Detect which cell encompasses the target text, then output its (x, y) center coordinate. 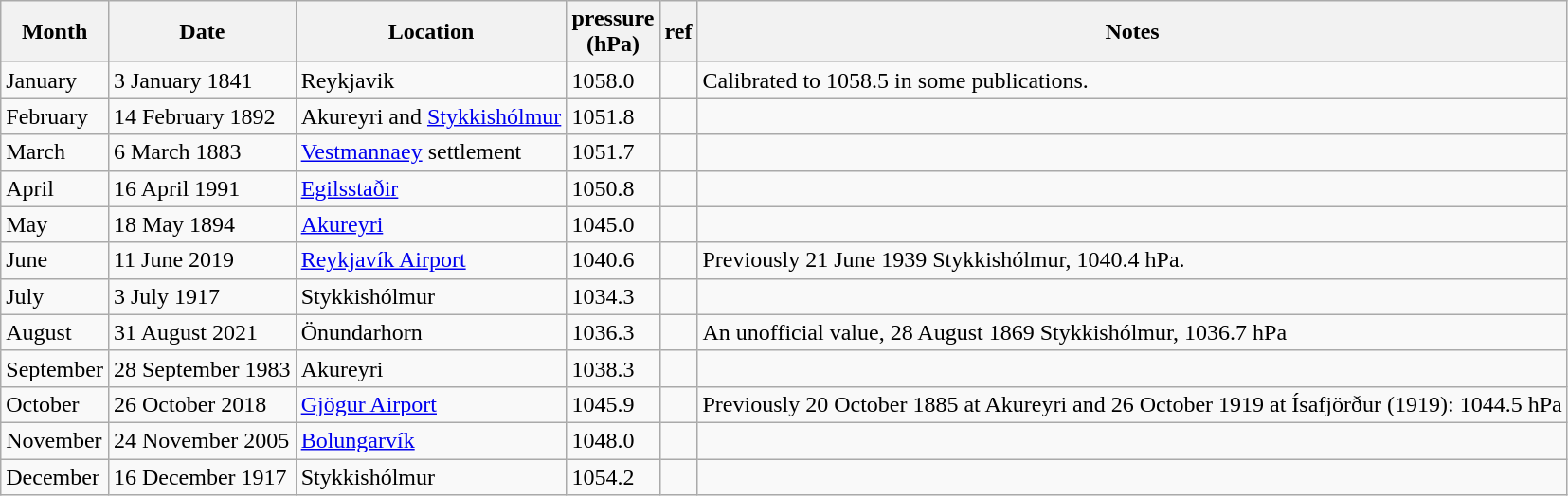
April (55, 188)
1050.8 (613, 188)
1045.0 (613, 224)
16 December 1917 (202, 476)
Date (202, 32)
Önundarhorn (431, 332)
1048.0 (613, 440)
1054.2 (613, 476)
December (55, 476)
16 April 1991 (202, 188)
3 January 1841 (202, 80)
6 March 1883 (202, 152)
Akureyri and Stykkishólmur (431, 116)
Calibrated to 1058.5 in some publications. (1132, 80)
18 May 1894 (202, 224)
11 June 2019 (202, 260)
1045.9 (613, 404)
31 August 2021 (202, 332)
June (55, 260)
An unofficial value, 28 August 1869 Stykkishólmur, 1036.7 hPa (1132, 332)
May (55, 224)
1040.6 (613, 260)
Notes (1132, 32)
1051.7 (613, 152)
February (55, 116)
Gjögur Airport (431, 404)
Previously 20 October 1885 at Akureyri and 26 October 1919 at Ísafjörður (1919): 1044.5 hPa (1132, 404)
1034.3 (613, 296)
January (55, 80)
1038.3 (613, 368)
3 July 1917 (202, 296)
14 February 1892 (202, 116)
26 October 2018 (202, 404)
pressure(hPa) (613, 32)
1058.0 (613, 80)
Location (431, 32)
1051.8 (613, 116)
October (55, 404)
Egilsstaðir (431, 188)
28 September 1983 (202, 368)
August (55, 332)
Bolungarvík (431, 440)
March (55, 152)
1036.3 (613, 332)
Vestmannaey settlement (431, 152)
Reykjavik (431, 80)
Reykjavík Airport (431, 260)
September (55, 368)
ref (678, 32)
Month (55, 32)
July (55, 296)
24 November 2005 (202, 440)
November (55, 440)
Previously 21 June 1939 Stykkishólmur, 1040.4 hPa. (1132, 260)
